Capture the cell that displays the provided text and extract its (x, y) central coordinate. 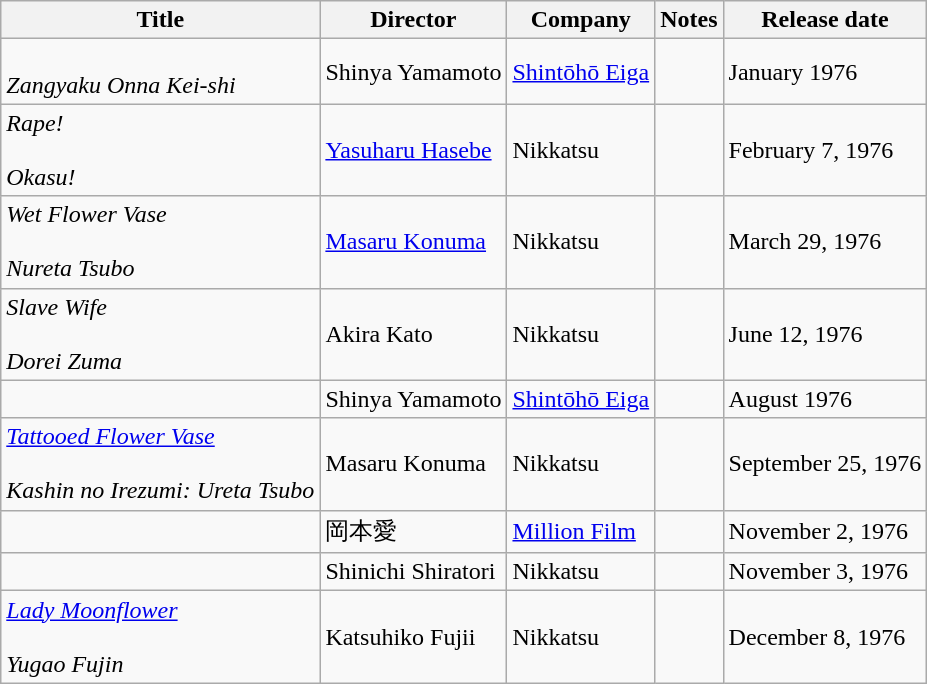
November 2, 1976 (825, 532)
岡本愛 (414, 532)
Release date (825, 20)
Katsuhiko Fujii (414, 637)
Lady MoonflowerYugao Fujin (160, 637)
Rape!Okasu! (160, 150)
February 7, 1976 (825, 150)
June 12, 1976 (825, 334)
Million Film (581, 532)
March 29, 1976 (825, 242)
Shinichi Shiratori (414, 572)
Notes (689, 20)
Wet Flower VaseNureta Tsubo (160, 242)
Title (160, 20)
Company (581, 20)
December 8, 1976 (825, 637)
Akira Kato (414, 334)
Director (414, 20)
January 1976 (825, 72)
Yasuharu Hasebe (414, 150)
Slave WifeDorei Zuma (160, 334)
September 25, 1976 (825, 464)
August 1976 (825, 399)
November 3, 1976 (825, 572)
Zangyaku Onna Kei-shi (160, 72)
Tattooed Flower VaseKashin no Irezumi: Ureta Tsubo (160, 464)
